Pinpoint the cell where the given text exists, returning its [X, Y] midpoint coordinate. 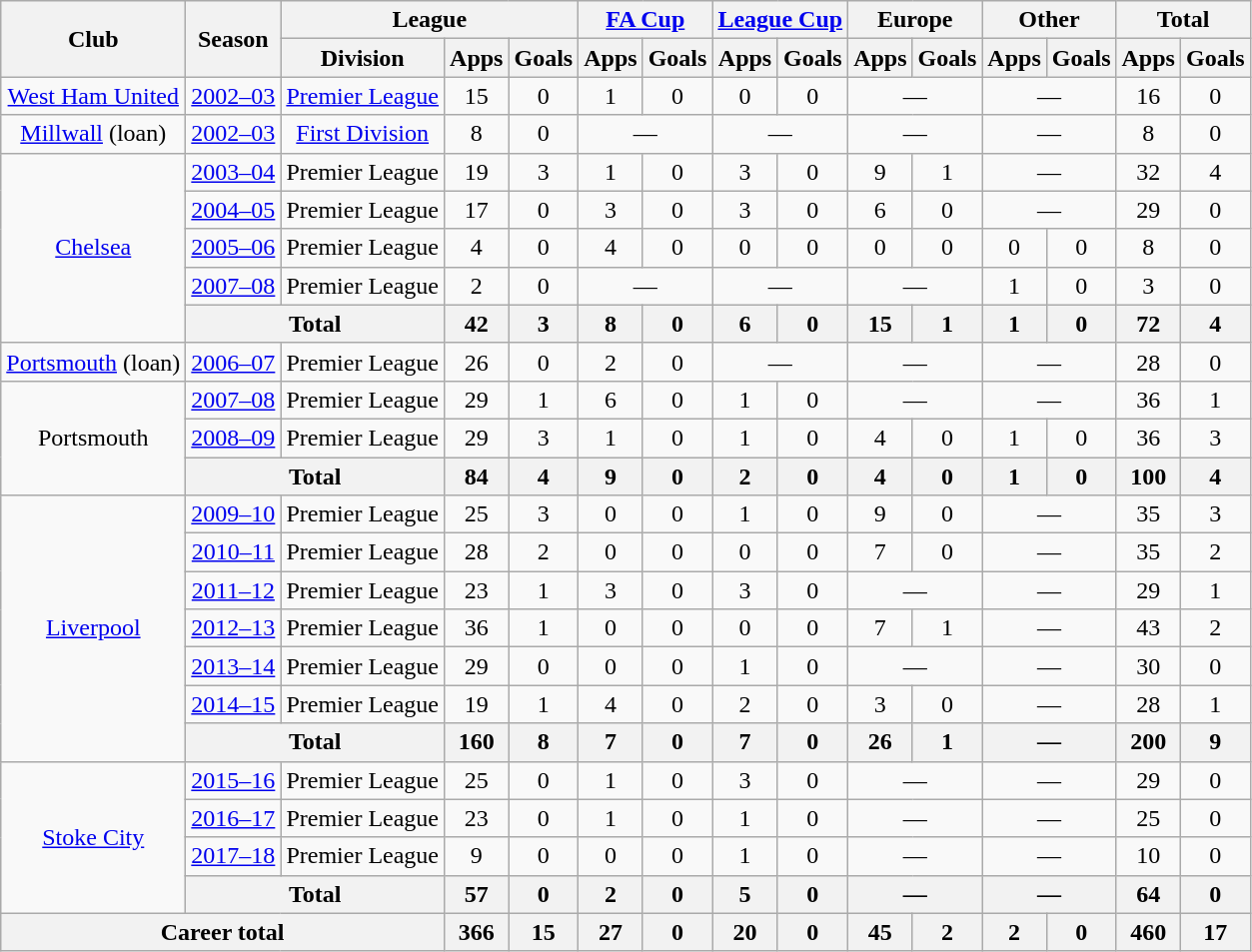
Portsmouth [94, 438]
2009–10 [234, 514]
43 [1148, 628]
2016–17 [234, 818]
League Cup [780, 20]
27 [611, 932]
57 [477, 894]
Club [94, 39]
Millwall (loan) [94, 134]
2003–04 [234, 172]
32 [1148, 172]
366 [477, 932]
Stoke City [94, 837]
2005–06 [234, 248]
45 [880, 932]
Portsmouth (loan) [94, 362]
100 [1148, 476]
2015–16 [234, 780]
2008–09 [234, 438]
84 [477, 476]
Other [1049, 20]
2004–05 [234, 210]
League [430, 20]
72 [1148, 324]
30 [1148, 666]
Career total [223, 932]
460 [1148, 932]
Chelsea [94, 248]
160 [477, 742]
2010–11 [234, 552]
West Ham United [94, 96]
42 [477, 324]
200 [1148, 742]
16 [1148, 96]
10 [1148, 856]
Division [363, 58]
FA Cup [645, 20]
2011–12 [234, 590]
Liverpool [94, 628]
Season [234, 39]
2012–13 [234, 628]
First Division [363, 134]
Europe [915, 20]
20 [745, 932]
2017–18 [234, 856]
2006–07 [234, 362]
64 [1148, 894]
2013–14 [234, 666]
5 [745, 894]
2014–15 [234, 704]
